Provide the [X, Y] coordinate of the cell's center where the given text is located.  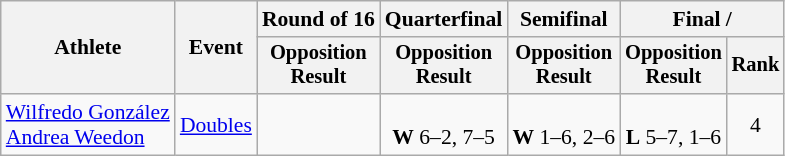
W 6–2, 7–5 [444, 124]
Round of 16 [318, 19]
Athlete [88, 48]
Final / [702, 19]
Wilfredo GonzálezAndrea Weedon [88, 124]
Rank [756, 66]
L 5–7, 1–6 [674, 124]
Doubles [216, 124]
Quarterfinal [444, 19]
W 1–6, 2–6 [564, 124]
4 [756, 124]
Event [216, 48]
Semifinal [564, 19]
